Locate the cell with the specified text and output its (X, Y) center coordinate. 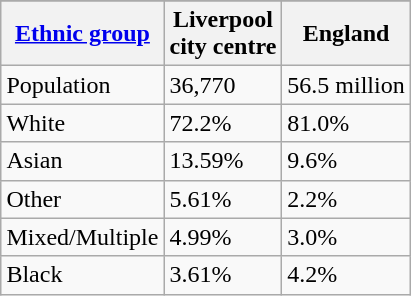
Other (82, 199)
9.6% (346, 161)
3.61% (223, 275)
Asian (82, 161)
56.5 million (346, 85)
Population (82, 85)
2.2% (346, 199)
81.0% (346, 123)
5.61% (223, 199)
36,770 (223, 85)
England (346, 34)
4.99% (223, 237)
3.0% (346, 237)
13.59% (223, 161)
Liverpoolcity centre (223, 34)
Black (82, 275)
Ethnic group (82, 34)
Mixed/Multiple (82, 237)
White (82, 123)
4.2% (346, 275)
72.2% (223, 123)
